Determine the [x, y] coordinate at the center of the cell enclosing the given text.  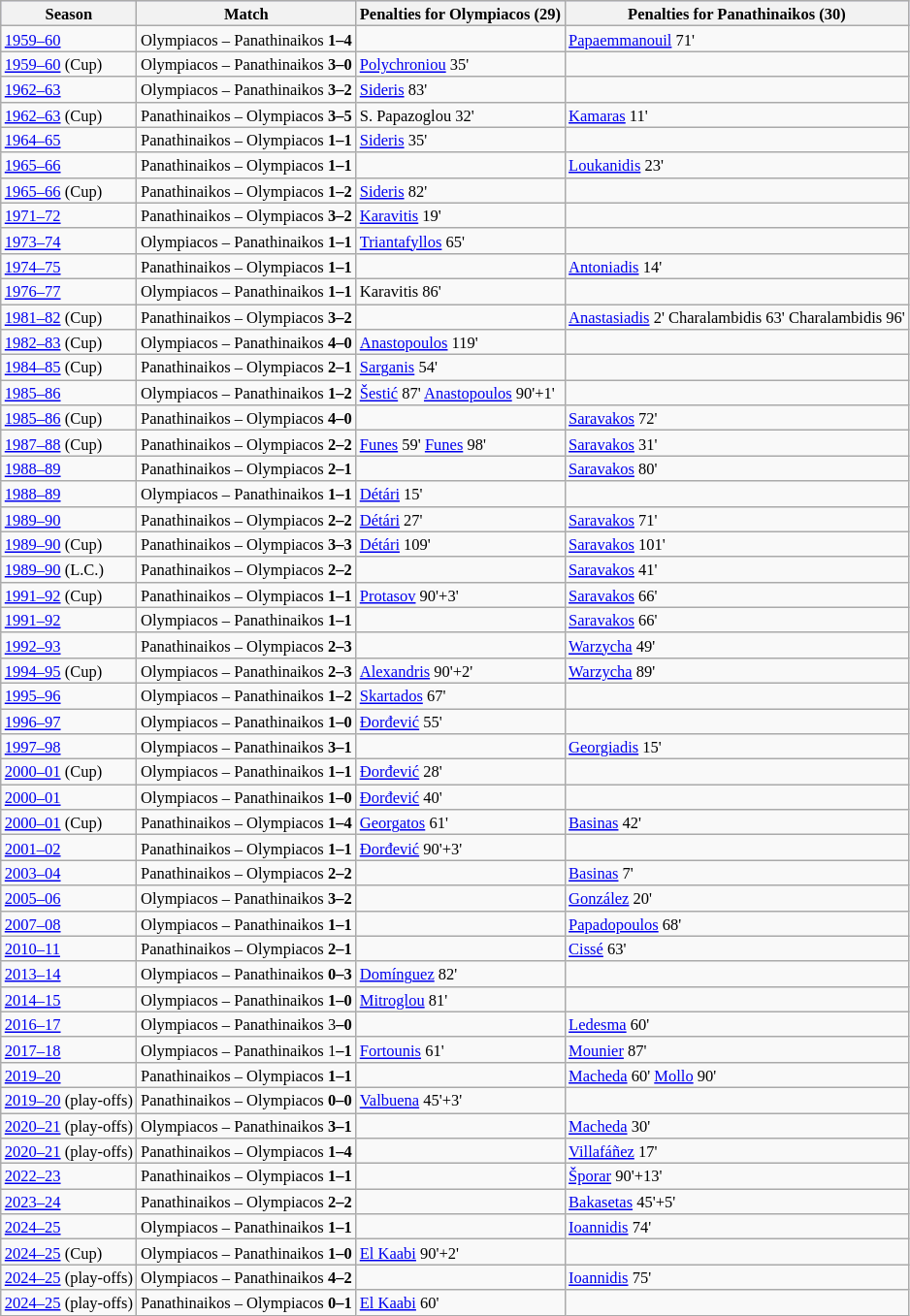
Papadopoulos 68' [737, 923]
Panathinaikos – Olympiacos 0–1 [246, 1302]
2001–02 [69, 848]
1989–90 (L.C.) [69, 569]
1982–83 (Cup) [69, 342]
Sideris 35' [460, 140]
1995–96 [69, 695]
2024–25 (Cup) [69, 1252]
Antoniadis 14' [737, 266]
1974–75 [69, 266]
2014–15 [69, 999]
1962–63 (Cup) [69, 114]
1991–92 [69, 620]
Villafáñez 17' [737, 1151]
Match [246, 14]
Đorđević 55' [460, 721]
2023–24 [69, 1202]
Olympiacos – Panathinaikos 2–3 [246, 670]
Šporar 90'+13' [737, 1176]
Détári 27' [460, 519]
Protasov 90'+3' [460, 594]
Saravakos 80' [737, 468]
Saravakos 31' [737, 443]
Loukanidis 23' [737, 165]
Ioannidis 75' [737, 1277]
Warzycha 49' [737, 645]
1964–65 [69, 140]
2019–20 [69, 1075]
Funes 59' Funes 98' [460, 443]
Alexandris 90'+2' [460, 670]
Saravakos 101' [737, 544]
Détári 109' [460, 544]
Olympiacos – Panathinaikos 4–2 [246, 1277]
1987–88 (Cup) [69, 443]
1992–93 [69, 645]
2016–17 [69, 1024]
Mitroglou 81' [460, 999]
1989–90 (Cup) [69, 544]
Détári 15' [460, 494]
1985–86 [69, 393]
Sideris 82' [460, 190]
Panathinaikos – Olympiacos 4–0 [246, 418]
1984–85 (Cup) [69, 368]
Anastopoulos 119' [460, 342]
Sarganis 54' [460, 368]
Saravakos 72' [737, 418]
El Kaabi 90'+2' [460, 1252]
Mounier 87' [737, 1049]
1997–98 [69, 747]
Kamaras 11' [737, 114]
Panathinaikos – Olympiacos 0–0 [246, 1100]
2022–23 [69, 1176]
1965–66 [69, 165]
Macheda 60' Mollo 90' [737, 1075]
1973–74 [69, 241]
Skartados 67' [460, 695]
Sideris 83' [460, 89]
Penalties for Panathinaikos (30) [737, 14]
1959–60 [69, 39]
1959–60 (Cup) [69, 64]
Olympiacos – Panathinaikos 4–0 [246, 342]
Papaemmanouil 71' [737, 39]
1991–92 (Cup) [69, 594]
Đorđević 90'+3' [460, 848]
Đorđević 40' [460, 797]
1996–97 [69, 721]
1994–95 (Cup) [69, 670]
2005–06 [69, 898]
Panathinaikos – Olympiacos 3–5 [246, 114]
Georgatos 61' [460, 822]
Panathinaikos – Olympiacos 3–3 [246, 544]
S. Papazoglou 32' [460, 114]
2017–18 [69, 1049]
Ledesma 60' [737, 1024]
Domínguez 82' [460, 974]
Valbuena 45'+3' [460, 1100]
1985–86 (Cup) [69, 418]
Penalties for Olympiacos (29) [460, 14]
Karavitis 19' [460, 215]
1962–63 [69, 89]
Saravakos 71' [737, 519]
Georgiadis 15' [737, 747]
2003–04 [69, 873]
Anastasiadis 2' Charalambidis 63' Charalambidis 96' [737, 317]
2013–14 [69, 974]
Olympiacos – Panathinaikos 0–3 [246, 974]
1976–77 [69, 291]
Bakasetas 45'+5' [737, 1202]
Triantafyllos 65' [460, 241]
2019–20 (play-offs) [69, 1100]
Panathinaikos – Olympiacos 2–3 [246, 645]
Ioannidis 74' [737, 1227]
2010–11 [69, 948]
Basinas 42' [737, 822]
Karavitis 86' [460, 291]
Warzycha 89' [737, 670]
1981–82 (Cup) [69, 317]
Cissé 63' [737, 948]
2007–08 [69, 923]
Saravakos 41' [737, 569]
Fortounis 61' [460, 1049]
Đorđević 28' [460, 772]
1989–90 [69, 519]
1965–66 (Cup) [69, 190]
Basinas 7' [737, 873]
González 20' [737, 898]
Season [69, 14]
Polychroniou 35' [460, 64]
Macheda 30' [737, 1126]
Olympiacos – Panathinaikos 1–4 [246, 39]
Panathinaikos – Olympiacos 1–2 [246, 190]
El Kaabi 60' [460, 1302]
2000–01 [69, 797]
Šestić 87' Anastopoulos 90'+1' [460, 393]
1971–72 [69, 215]
2024–25 [69, 1227]
